Return (x, y) of the center of cell containing provided text 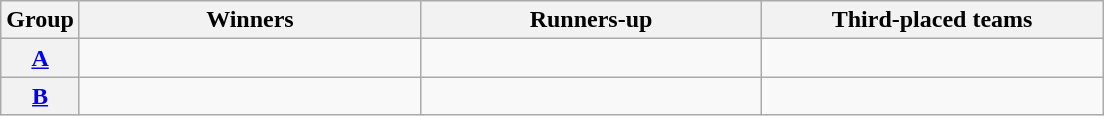
Winners (250, 20)
Third-placed teams (932, 20)
Runners-up (590, 20)
A (40, 58)
Group (40, 20)
B (40, 96)
